For the text-containing cell, return its midpoint in (X, Y) coordinate format. 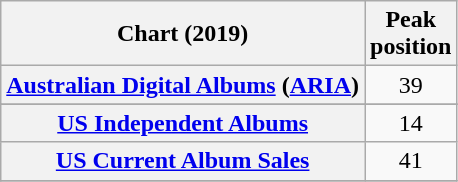
14 (411, 123)
Australian Digital Albums (ARIA) (183, 85)
US Current Album Sales (183, 161)
Chart (2019) (183, 34)
39 (411, 85)
41 (411, 161)
Peakposition (411, 34)
US Independent Albums (183, 123)
